Scan for the cell matching the given text and deliver its [x, y] coordinate at center. 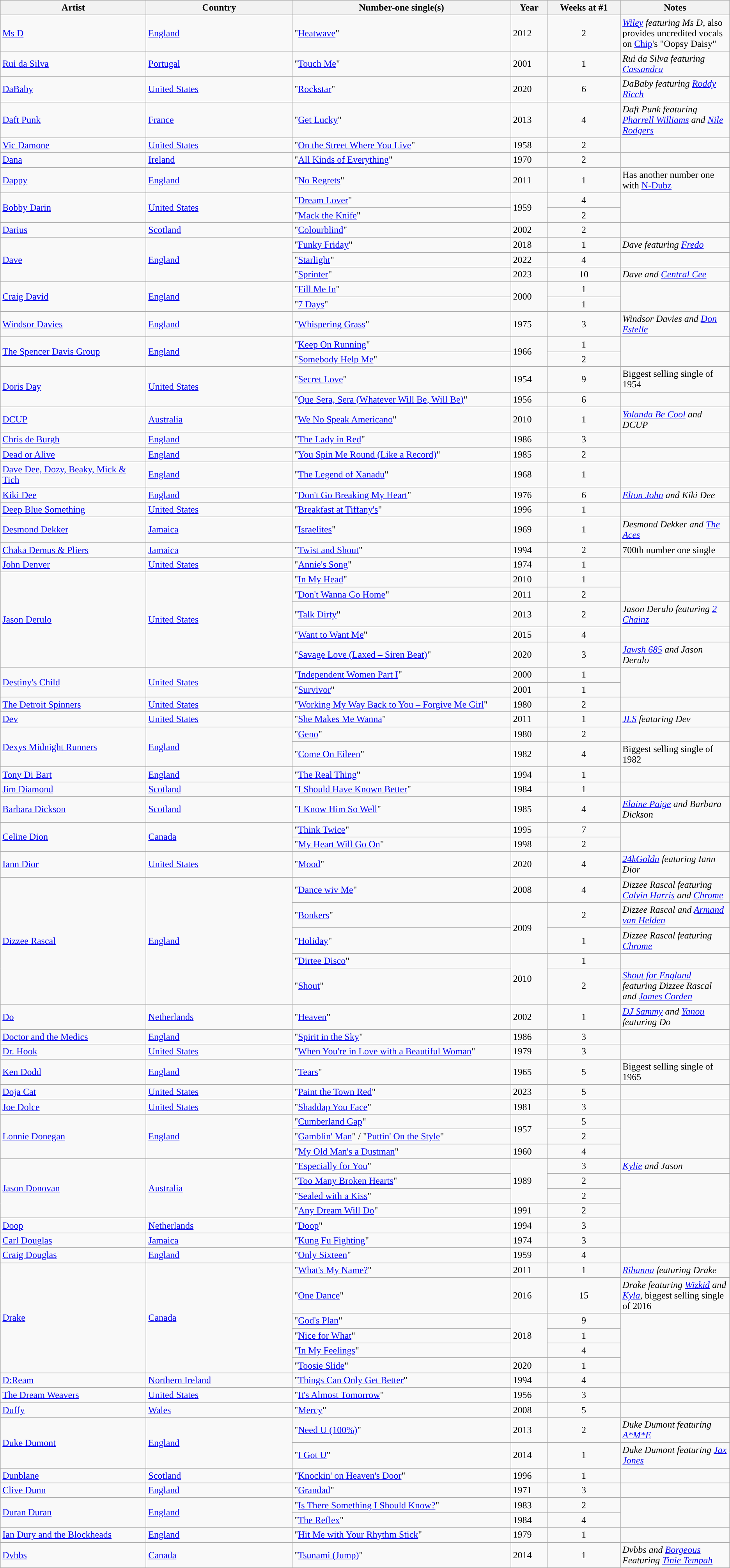
Drake featuring Wizkid and Kyla, biggest selling single of 2016 [675, 1295]
"Touch Me" [402, 64]
"I Got U" [402, 1456]
Dappy [73, 180]
Dave [73, 259]
1970 [529, 160]
"My Old Man's a Dustman" [402, 1151]
1957 [529, 1129]
Clive Dunn [73, 1490]
"Paint the Town Red" [402, 1092]
700th number one single [675, 550]
Dev [73, 719]
"Twist and Shout" [402, 550]
Doja Cat [73, 1092]
Rihanna featuring Drake [675, 1270]
"In My Head" [402, 580]
"Israelites" [402, 530]
"Especially for You" [402, 1166]
"Somebody Help Me" [402, 359]
Weeks at #1 [584, 8]
"On the Street Where You Live" [402, 145]
The Dream Weavers [73, 1395]
Elton John and Kiki Dee [675, 495]
2022 [529, 259]
2009 [529, 928]
"Grandad" [402, 1490]
Doop [73, 1226]
1971 [529, 1490]
24kGoldn featuring Iann Dior [675, 864]
"Only Sixteen" [402, 1255]
"Mood" [402, 864]
"7 Days" [402, 304]
"Think Twice" [402, 830]
"The Legend of Xanadu" [402, 474]
Jason Donovan [73, 1188]
DJ Sammy and Yanou featuring Do [675, 1016]
Kylie and Jason [675, 1166]
Notes [675, 8]
Dvbbs and Borgeous Featuring Tinie Tempah [675, 1555]
Dana [73, 160]
"You Spin Me Round (Like a Record)" [402, 454]
Elaine Paige and Barbara Dickson [675, 809]
"Gamblin' Man" / "Puttin' On the Style" [402, 1136]
"Breakfast at Tiffany's" [402, 509]
Jason Derulo [73, 620]
Do [73, 1016]
10 [584, 275]
Duffy [73, 1410]
Ken Dodd [73, 1072]
"It's Almost Tomorrow" [402, 1395]
Duke Dumont featuring Jax Jones [675, 1456]
1982 [529, 754]
Windsor Davies and Don Estelle [675, 325]
"The Lady in Red" [402, 440]
"Shaddap You Face" [402, 1107]
1954 [529, 379]
"Spirit in the Sky" [402, 1037]
"Annie's Song" [402, 565]
"Working My Way Back to You – Forgive Me Girl" [402, 704]
1960 [529, 1151]
"Heatwave" [402, 33]
"Sprinter" [402, 275]
"Doop" [402, 1226]
Desmond Dekker [73, 530]
"Holiday" [402, 941]
1995 [529, 830]
1989 [529, 1181]
"Shout" [402, 986]
"Rockstar" [402, 89]
"Is There Something I Should Know?" [402, 1505]
Number-one single(s) [402, 8]
"Cumberland Gap" [402, 1121]
1966 [529, 352]
"Mercy" [402, 1410]
"Bonkers" [402, 915]
France [219, 120]
"Knockin' on Heaven's Door" [402, 1476]
"Dream Lover" [402, 200]
"Que Sera, Sera (Whatever Will Be, Will Be)" [402, 399]
Wiley featuring Ms D, also provides uncredited vocals on Chip's "Oopsy Daisy" [675, 33]
Northern Ireland [219, 1380]
1958 [529, 145]
Craig Douglas [73, 1255]
"When You're in Love with a Beautiful Woman" [402, 1052]
Deep Blue Something [73, 509]
John Denver [73, 565]
Joe Dolce [73, 1107]
"I Know Him So Well" [402, 809]
15 [584, 1295]
Dizzee Rascal [73, 941]
1976 [529, 495]
"The Reflex" [402, 1520]
"Don't Wanna Go Home" [402, 594]
"Savage Love (Laxed – Siren Beat)" [402, 655]
Ms D [73, 33]
Dunblane [73, 1476]
Barbara Dickson [73, 809]
"Tsunami (Jump)" [402, 1555]
"Survivor" [402, 690]
1981 [529, 1107]
Doctor and the Medics [73, 1037]
"Independent Women Part I" [402, 675]
Vic Damone [73, 145]
"Geno" [402, 734]
Daft Punk featuring Pharrell Williams and Nile Rodgers [675, 120]
"Nice for What" [402, 1336]
Desmond Dekker and The Aces [675, 530]
"Sealed with a Kiss" [402, 1196]
D:Ream [73, 1380]
"Dirtee Disco" [402, 961]
"The Real Thing" [402, 774]
Dexys Midnight Runners [73, 747]
Jason Derulo featuring 2 Chainz [675, 615]
Dizzee Rascal featuring Chrome [675, 941]
"Kung Fu Fighting" [402, 1240]
Shout for England featuring Dizzee Rascal and James Corden [675, 986]
"Fill Me In" [402, 289]
1965 [529, 1072]
Biggest selling single of 1982 [675, 754]
Dr. Hook [73, 1052]
Dvbbs [73, 1555]
Daft Punk [73, 120]
1975 [529, 325]
"Secret Love" [402, 379]
2016 [529, 1295]
2012 [529, 33]
"What's My Name?" [402, 1270]
"Get Lucky" [402, 120]
7 [584, 830]
Duke Dumont [73, 1443]
"Heaven" [402, 1016]
Has another number one with N-Dubz [675, 180]
1969 [529, 530]
Bobby Darin [73, 208]
Windsor Davies [73, 325]
"Keep On Running" [402, 344]
Dave Dee, Dozy, Beaky, Mick & Tich [73, 474]
"Mack the Knife" [402, 215]
1968 [529, 474]
"Any Dream Will Do" [402, 1211]
Rui da Silva featuring Cassandra [675, 64]
Biggest selling single of 1965 [675, 1072]
"Things Can Only Get Better" [402, 1380]
Duke Dumont featuring A*M*E [675, 1430]
1998 [529, 844]
DaBaby featuring Roddy Ricch [675, 89]
JLS featuring Dev [675, 719]
"Talk Dirty" [402, 615]
"She Makes Me Wanna" [402, 719]
Iann Dior [73, 864]
"In My Feelings" [402, 1350]
Carl Douglas [73, 1240]
Doris Day [73, 387]
Country [219, 8]
"Colourblind" [402, 230]
Yolanda Be Cool and DCUP [675, 420]
"I Should Have Known Better" [402, 789]
Drake [73, 1318]
Dave featuring Fredo [675, 245]
Wales [219, 1410]
Celine Dion [73, 837]
"We No Speak Americano" [402, 420]
Craig David [73, 297]
Jim Diamond [73, 789]
Dead or Alive [73, 454]
Chris de Burgh [73, 440]
Dave and Central Cee [675, 275]
Rui da Silva [73, 64]
Portugal [219, 64]
DCUP [73, 420]
Artist [73, 8]
Dizzee Rascal featuring Calvin Harris and Chrome [675, 890]
Tony Di Bart [73, 774]
2015 [529, 635]
DaBaby [73, 89]
"Too Many Broken Hearts" [402, 1181]
Ian Dury and the Blockheads [73, 1535]
Jawsh 685 and Jason Derulo [675, 655]
Year [529, 8]
Duran Duran [73, 1513]
"No Regrets" [402, 180]
Kiki Dee [73, 495]
"Don't Go Breaking My Heart" [402, 495]
The Spencer Davis Group [73, 352]
Lonnie Donegan [73, 1136]
Dizzee Rascal and Armand van Helden [675, 915]
"Need U (100%)" [402, 1430]
Chaka Demus & Pliers [73, 550]
1991 [529, 1211]
"Starlight" [402, 259]
"Come On Eileen" [402, 754]
Ireland [219, 160]
"One Dance" [402, 1295]
"God's Plan" [402, 1321]
"Want to Want Me" [402, 635]
Destiny's Child [73, 682]
"Whispering Grass" [402, 325]
The Detroit Spinners [73, 704]
"Tears" [402, 1072]
Biggest selling single of 1954 [675, 379]
"Dance wiv Me" [402, 890]
1983 [529, 1505]
"Toosie Slide" [402, 1365]
"All Kinds of Everything" [402, 160]
Darius [73, 230]
"Hit Me with Your Rhythm Stick" [402, 1535]
"Funky Friday" [402, 245]
"My Heart Will Go On" [402, 844]
